Find where the given text appears and provide that cell's center as (X, Y) coordinate. 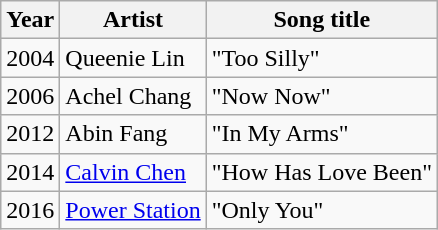
Song title (322, 20)
2004 (30, 58)
"Now Now" (322, 96)
"Only You" (322, 210)
"In My Arms" (322, 134)
2016 (30, 210)
"Too Silly" (322, 58)
2006 (30, 96)
Calvin Chen (133, 172)
Abin Fang (133, 134)
Queenie Lin (133, 58)
2014 (30, 172)
Artist (133, 20)
"How Has Love Been" (322, 172)
Achel Chang (133, 96)
2012 (30, 134)
Power Station (133, 210)
Year (30, 20)
